For the text-containing cell, return its midpoint in (x, y) coordinate format. 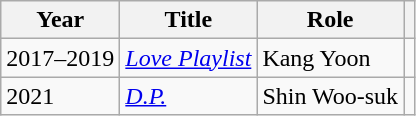
Kang Yoon (330, 58)
D.P. (188, 96)
2021 (60, 96)
Love Playlist (188, 58)
Role (330, 20)
Year (60, 20)
Shin Woo-suk (330, 96)
2017–2019 (60, 58)
Title (188, 20)
